Pinpoint the cell where the given text exists, returning its (x, y) midpoint coordinate. 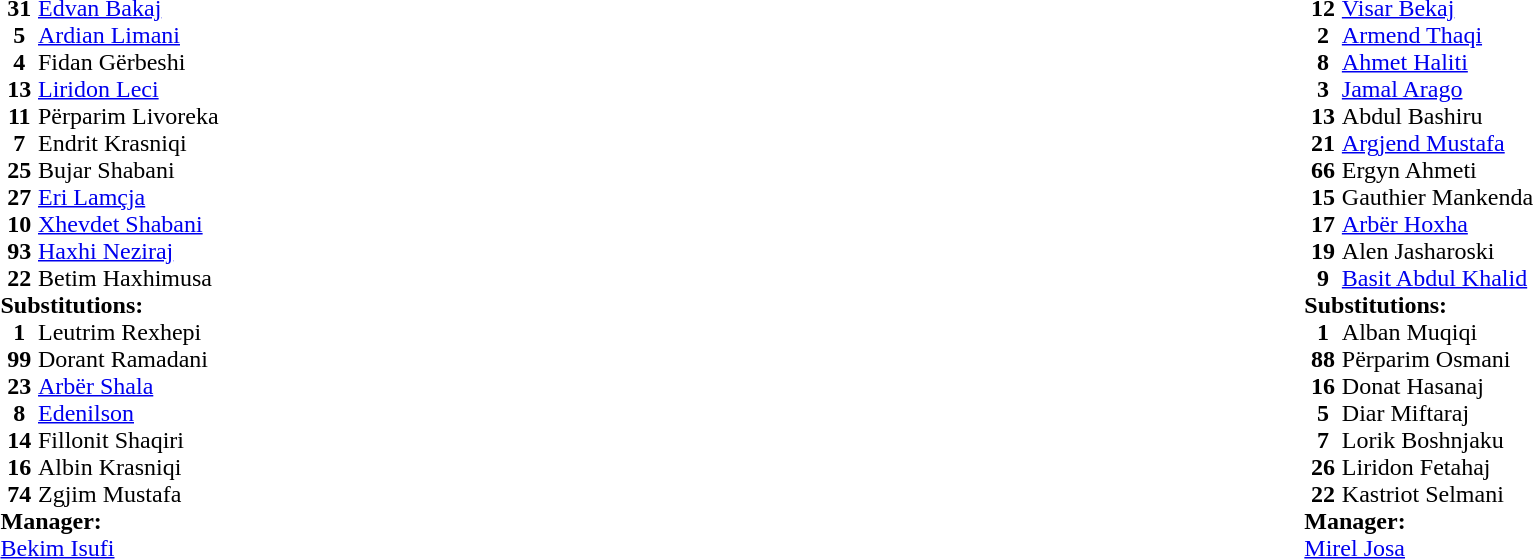
66 (1323, 170)
Dorant Ramadani (128, 360)
Xhevdet Shabani (128, 224)
Abdul Bashiru (1438, 116)
Donat Hasanaj (1438, 386)
Endrit Krasniqi (128, 144)
14 (19, 440)
9 (1323, 278)
Liridon Leci (128, 90)
Gauthier Mankenda (1438, 198)
21 (1323, 144)
25 (19, 170)
Alban Muqiqi (1438, 332)
Arbër Shala (128, 386)
11 (19, 116)
19 (1323, 252)
88 (1323, 360)
4 (19, 62)
Albin Krasniqi (128, 468)
Eri Lamçja (128, 198)
Zgjim Mustafa (128, 494)
Lorik Boshnjaku (1438, 440)
Leutrim Rexhepi (128, 332)
Jamal Arago (1438, 90)
Përparim Livoreka (128, 116)
99 (19, 360)
Haxhi Neziraj (128, 252)
74 (19, 494)
Liridon Fetahaj (1438, 468)
Fidan Gërbeshi (128, 62)
10 (19, 224)
Edenilson (128, 414)
Diar Miftaraj (1438, 414)
Ahmet Haliti (1438, 62)
Armend Thaqi (1438, 36)
Basit Abdul Khalid (1438, 278)
Kastriot Selmani (1438, 494)
Arbër Hoxha (1438, 224)
3 (1323, 90)
Bujar Shabani (128, 170)
Fillonit Shaqiri (128, 440)
2 (1323, 36)
Betim Haxhimusa (128, 278)
17 (1323, 224)
Ardian Limani (128, 36)
Përparim Osmani (1438, 360)
27 (19, 198)
26 (1323, 468)
Argjend Mustafa (1438, 144)
15 (1323, 198)
93 (19, 252)
Alen Jasharoski (1438, 252)
23 (19, 386)
Ergyn Ahmeti (1438, 170)
